Search for the cell housing the specified text and yield its (X, Y) center coordinate. 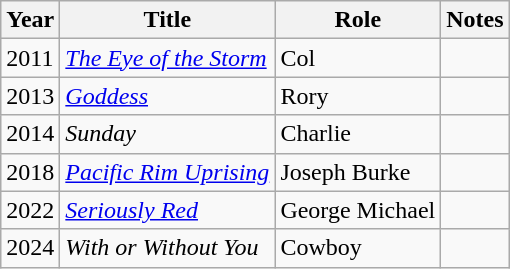
2014 (30, 134)
Role (358, 20)
2013 (30, 96)
With or Without You (168, 248)
Notes (475, 20)
George Michael (358, 210)
Rory (358, 96)
The Eye of the Storm (168, 58)
Title (168, 20)
Charlie (358, 134)
Sunday (168, 134)
Joseph Burke (358, 172)
Seriously Red (168, 210)
Goddess (168, 96)
Year (30, 20)
2011 (30, 58)
2018 (30, 172)
Col (358, 58)
Cowboy (358, 248)
2022 (30, 210)
2024 (30, 248)
Pacific Rim Uprising (168, 172)
